Output the (x, y) coordinate of the center of the cell containing the given text.  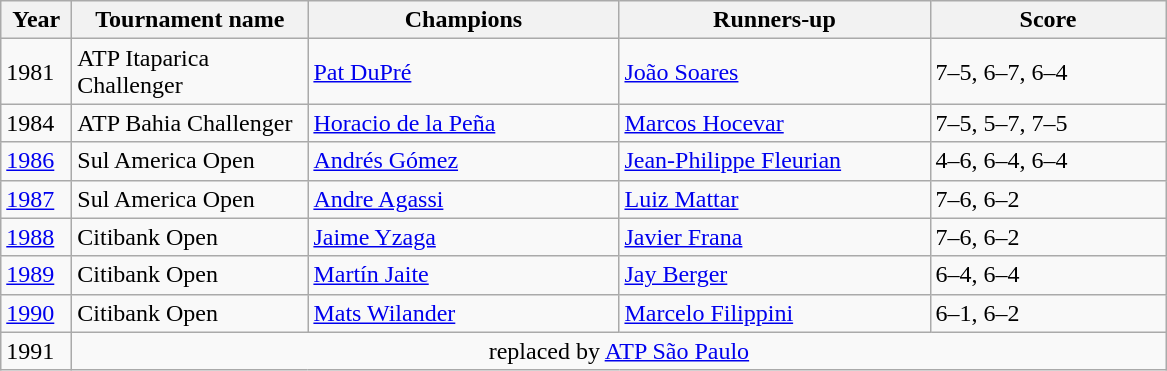
Year (36, 20)
1986 (36, 161)
Pat DuPré (464, 72)
7–5, 5–7, 7–5 (1048, 123)
Jay Berger (774, 275)
Javier Frana (774, 237)
Andre Agassi (464, 199)
ATP Itaparica Challenger (190, 72)
Score (1048, 20)
1988 (36, 237)
ATP Bahia Challenger (190, 123)
Martín Jaite (464, 275)
Jean-Philippe Fleurian (774, 161)
1991 (36, 351)
1990 (36, 313)
Marcelo Filippini (774, 313)
Champions (464, 20)
replaced by ATP São Paulo (619, 351)
4–6, 6–4, 6–4 (1048, 161)
João Soares (774, 72)
Marcos Hocevar (774, 123)
7–5, 6–7, 6–4 (1048, 72)
Runners-up (774, 20)
1981 (36, 72)
Andrés Gómez (464, 161)
6–1, 6–2 (1048, 313)
Horacio de la Peña (464, 123)
1987 (36, 199)
1989 (36, 275)
1984 (36, 123)
Luiz Mattar (774, 199)
6–4, 6–4 (1048, 275)
Mats Wilander (464, 313)
Tournament name (190, 20)
Jaime Yzaga (464, 237)
